From the cell containing the given text, extract its center point as [X, Y] coordinate. 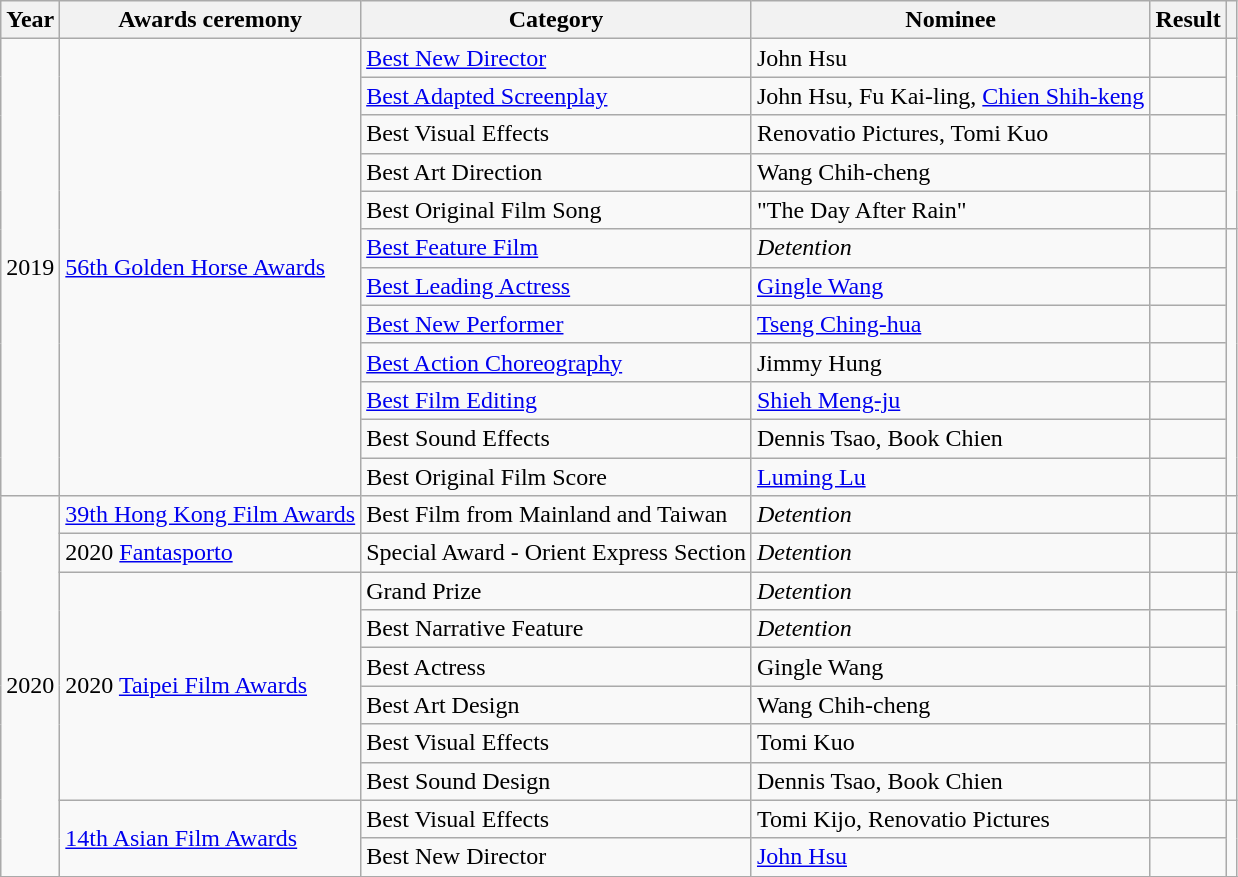
Category [556, 20]
Best Original Film Score [556, 477]
Best Sound Design [556, 781]
Best Sound Effects [556, 438]
Best Action Choreography [556, 362]
14th Asian Film Awards [210, 838]
56th Golden Horse Awards [210, 268]
Jimmy Hung [950, 362]
Result [1188, 20]
Renovatio Pictures, Tomi Kuo [950, 134]
Best Actress [556, 667]
2019 [30, 268]
Best Feature Film [556, 248]
Tomi Kuo [950, 743]
Best Narrative Feature [556, 629]
39th Hong Kong Film Awards [210, 515]
Luming Lu [950, 477]
2020 [30, 686]
"The Day After Rain" [950, 210]
John Hsu, Fu Kai-ling, Chien Shih-keng [950, 96]
Best Adapted Screenplay [556, 96]
Best Art Design [556, 705]
Awards ceremony [210, 20]
2020 Fantasporto [210, 553]
Best New Performer [556, 324]
Best Leading Actress [556, 286]
Year [30, 20]
Best Film Editing [556, 400]
Best Original Film Song [556, 210]
2020 Taipei Film Awards [210, 686]
Nominee [950, 20]
Shieh Meng-ju [950, 400]
Best Art Direction [556, 172]
Grand Prize [556, 591]
Tomi Kijo, Renovatio Pictures [950, 819]
Best Film from Mainland and Taiwan [556, 515]
Special Award - Orient Express Section [556, 553]
Tseng Ching-hua [950, 324]
